Capture the cell that displays the provided text and extract its (x, y) central coordinate. 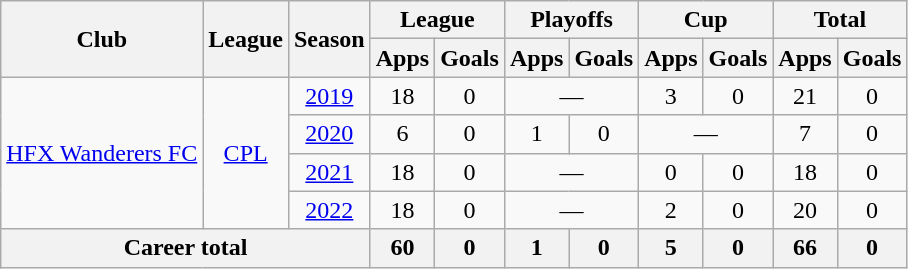
Career total (186, 248)
Cup (706, 20)
Playoffs (571, 20)
2020 (329, 134)
6 (402, 134)
3 (671, 96)
Club (102, 39)
21 (805, 96)
66 (805, 248)
20 (805, 210)
2021 (329, 172)
CPL (246, 153)
2019 (329, 96)
60 (402, 248)
5 (671, 248)
2 (671, 210)
Total (840, 20)
HFX Wanderers FC (102, 153)
Season (329, 39)
2022 (329, 210)
7 (805, 134)
